Pinpoint the cell where the given text exists, returning its (X, Y) midpoint coordinate. 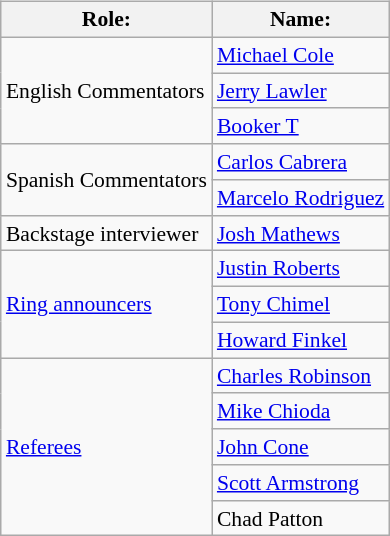
Scott Armstrong (300, 483)
Howard Finkel (300, 340)
Carlos Cabrera (300, 162)
Chad Patton (300, 518)
Spanish Commentators (106, 180)
English Commentators (106, 90)
Josh Mathews (300, 233)
Jerry Lawler (300, 91)
Backstage interviewer (106, 233)
Charles Robinson (300, 376)
Justin Roberts (300, 269)
John Cone (300, 447)
Name: (300, 20)
Referees (106, 447)
Role: (106, 20)
Mike Chioda (300, 411)
Booker T (300, 126)
Michael Cole (300, 55)
Marcelo Rodriguez (300, 198)
Ring announcers (106, 304)
Tony Chimel (300, 305)
